From the cell containing the given text, extract its center point as [X, Y] coordinate. 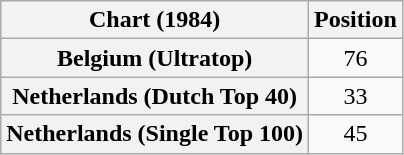
76 [356, 58]
Netherlands (Single Top 100) [155, 134]
Netherlands (Dutch Top 40) [155, 96]
45 [356, 134]
Belgium (Ultratop) [155, 58]
33 [356, 96]
Chart (1984) [155, 20]
Position [356, 20]
